From the cell containing the given text, extract its center point as [x, y] coordinate. 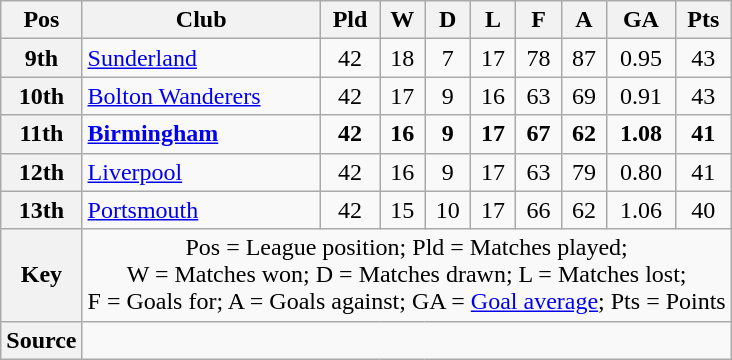
11th [42, 134]
9th [42, 58]
Pos [42, 20]
Portsmouth [201, 210]
L [492, 20]
12th [42, 172]
40 [703, 210]
87 [584, 58]
67 [538, 134]
Club [201, 20]
Pld [350, 20]
10 [448, 210]
15 [402, 210]
13th [42, 210]
W [402, 20]
0.80 [642, 172]
1.06 [642, 210]
Source [42, 340]
Key [42, 275]
78 [538, 58]
F [538, 20]
Liverpool [201, 172]
0.95 [642, 58]
GA [642, 20]
10th [42, 96]
Birmingham [201, 134]
D [448, 20]
0.91 [642, 96]
A [584, 20]
69 [584, 96]
18 [402, 58]
1.08 [642, 134]
7 [448, 58]
Bolton Wanderers [201, 96]
66 [538, 210]
Pts [703, 20]
Sunderland [201, 58]
79 [584, 172]
